Detect which cell encompasses the target text, then output its [x, y] center coordinate. 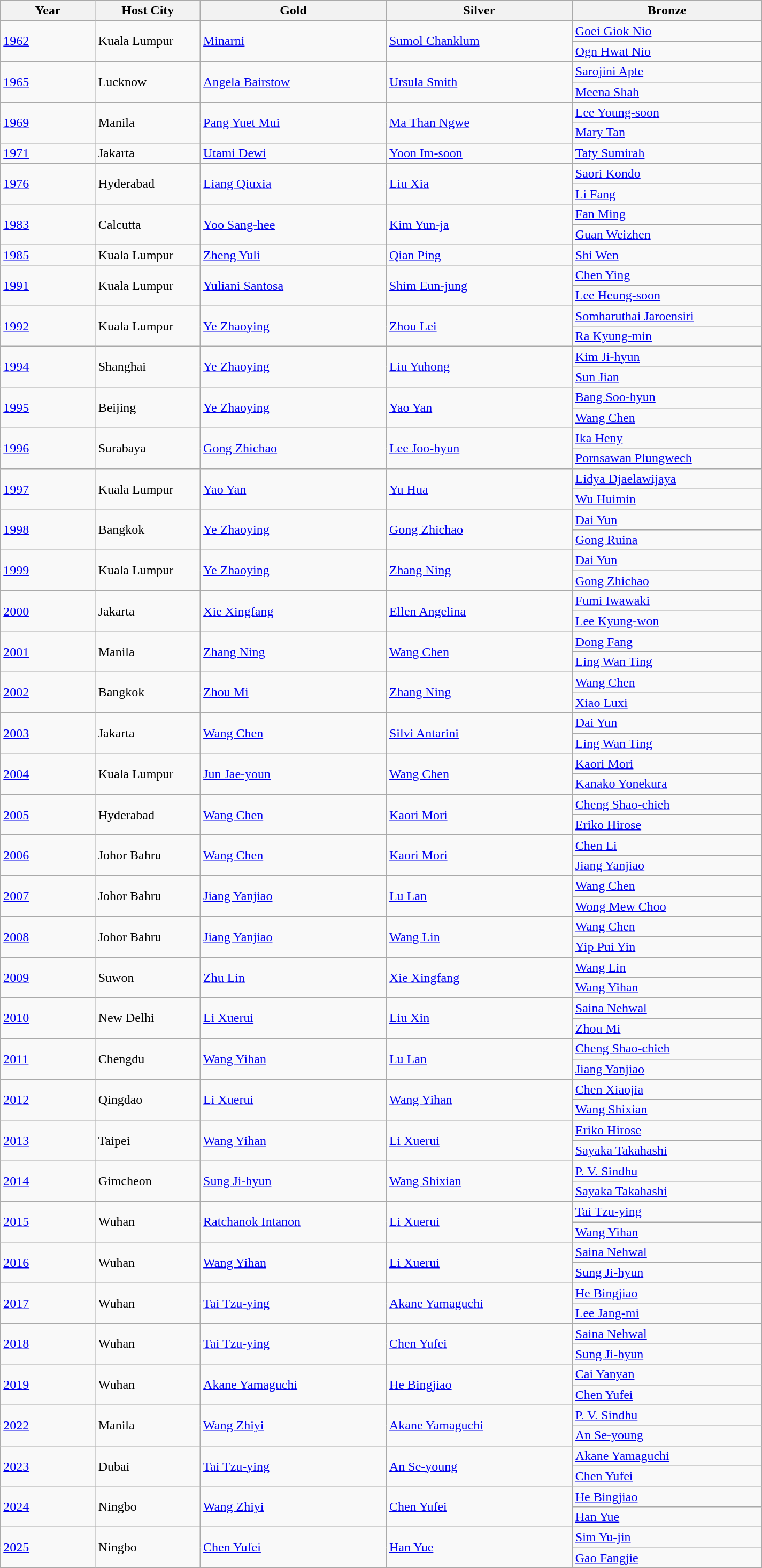
Year [48, 11]
Yu Hua [479, 489]
Goei Giok Nio [667, 31]
Yoon Im-soon [479, 153]
Ellen Angelina [479, 611]
Yuliani Santosa [294, 286]
2017 [48, 1303]
2010 [48, 1018]
Zhu Lin [294, 978]
Lee Young-soon [667, 112]
Minarni [294, 41]
2022 [48, 1425]
Calcutta [148, 224]
Ra Kyung-min [667, 336]
Angela Bairstow [294, 82]
Dubai [148, 1466]
1969 [48, 122]
2002 [48, 693]
Liang Qiuxia [294, 183]
Ratchanok Intanon [294, 1221]
Suwon [148, 978]
New Delhi [148, 1018]
Jun Jae-youn [294, 774]
Mary Tan [667, 133]
Shim Eun-jung [479, 286]
2009 [48, 978]
2005 [48, 814]
1971 [48, 153]
Guan Weizhen [667, 234]
Dong Fang [667, 642]
1983 [48, 224]
2007 [48, 896]
Liu Xin [479, 1018]
1962 [48, 41]
1999 [48, 570]
Beijing [148, 408]
2008 [48, 937]
Xiao Luxi [667, 703]
Zheng Yuli [294, 255]
2018 [48, 1344]
Taipei [148, 1140]
2003 [48, 733]
Ika Heny [667, 438]
Fumi Iwawaki [667, 601]
Silver [479, 11]
Gimcheon [148, 1181]
1976 [48, 183]
1997 [48, 489]
1985 [48, 255]
Chen Ying [667, 275]
2006 [48, 855]
2011 [48, 1059]
1996 [48, 448]
Host City [148, 11]
2000 [48, 611]
Surabaya [148, 448]
Liu Yuhong [479, 367]
Sumol Chanklum [479, 41]
Ursula Smith [479, 82]
Yip Pui Yin [667, 947]
Lee Kyung-won [667, 621]
Sim Yu-jin [667, 1537]
Ma Than Ngwe [479, 122]
Saori Kondo [667, 173]
Cai Yanyan [667, 1374]
Chengdu [148, 1059]
Gong Ruina [667, 540]
Gao Fangjie [667, 1558]
1994 [48, 367]
Pang Yuet Mui [294, 122]
2025 [48, 1547]
Utami Dewi [294, 153]
Kim Ji-hyun [667, 357]
2014 [48, 1181]
Silvi Antarini [479, 733]
Chen Xiaojia [667, 1089]
1965 [48, 82]
Pornsawan Plungwech [667, 458]
Shi Wen [667, 255]
Zhou Lei [479, 326]
Lidya Djaelawijaya [667, 479]
Gold [294, 11]
Lucknow [148, 82]
1991 [48, 286]
Li Fang [667, 194]
Ogn Hwat Nio [667, 51]
Kim Yun-ja [479, 224]
Liu Xia [479, 183]
Yoo Sang-hee [294, 224]
2004 [48, 774]
2024 [48, 1506]
Sun Jian [667, 377]
2001 [48, 652]
2023 [48, 1466]
Bang Soo-hyun [667, 397]
Somharuthai Jaroensiri [667, 316]
2016 [48, 1263]
Bronze [667, 11]
2019 [48, 1385]
Taty Sumirah [667, 153]
Qian Ping [479, 255]
Qingdao [148, 1100]
Lee Jang-mi [667, 1313]
1992 [48, 326]
Sarojini Apte [667, 72]
Meena Shah [667, 92]
1995 [48, 408]
Wu Huimin [667, 499]
Kanako Yonekura [667, 784]
2013 [48, 1140]
1998 [48, 529]
Wong Mew Choo [667, 906]
Lee Joo-hyun [479, 448]
Lee Heung-soon [667, 296]
2012 [48, 1100]
2015 [48, 1221]
Fan Ming [667, 214]
Shanghai [148, 367]
Chen Li [667, 845]
